Find where the given text appears and provide that cell's center as (x, y) coordinate. 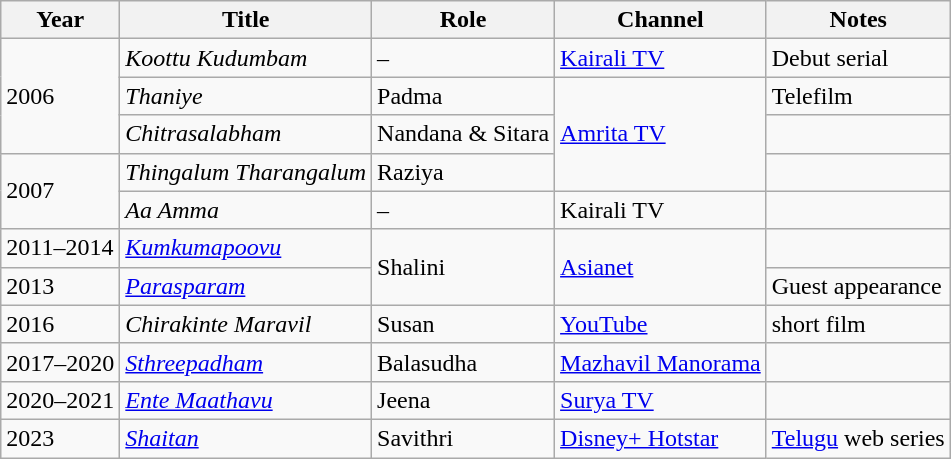
Amrita TV (661, 134)
Shalini (464, 267)
Raziya (464, 172)
YouTube (661, 324)
2011–2014 (60, 248)
Chitrasalabham (246, 134)
Title (246, 20)
2020–2021 (60, 400)
2013 (60, 286)
Year (60, 20)
Thingalum Tharangalum (246, 172)
Thaniye (246, 96)
Ente Maathavu (246, 400)
short film (858, 324)
2016 (60, 324)
Telefilm (858, 96)
Koottu Kudumbam (246, 58)
Debut serial (858, 58)
Kumkumapoovu (246, 248)
Savithri (464, 438)
Aa Amma (246, 210)
Surya TV (661, 400)
Telugu web series (858, 438)
2023 (60, 438)
2007 (60, 191)
Chirakinte Maravil (246, 324)
Parasparam (246, 286)
2006 (60, 96)
Susan (464, 324)
Padma (464, 96)
2017–2020 (60, 362)
Notes (858, 20)
Asianet (661, 267)
Role (464, 20)
Sthreepadham (246, 362)
Channel (661, 20)
Mazhavil Manorama (661, 362)
Disney+ Hotstar (661, 438)
Balasudha (464, 362)
Nandana & Sitara (464, 134)
Jeena (464, 400)
Guest appearance (858, 286)
Shaitan (246, 438)
